Pinpoint the cell where the given text exists, returning its (x, y) midpoint coordinate. 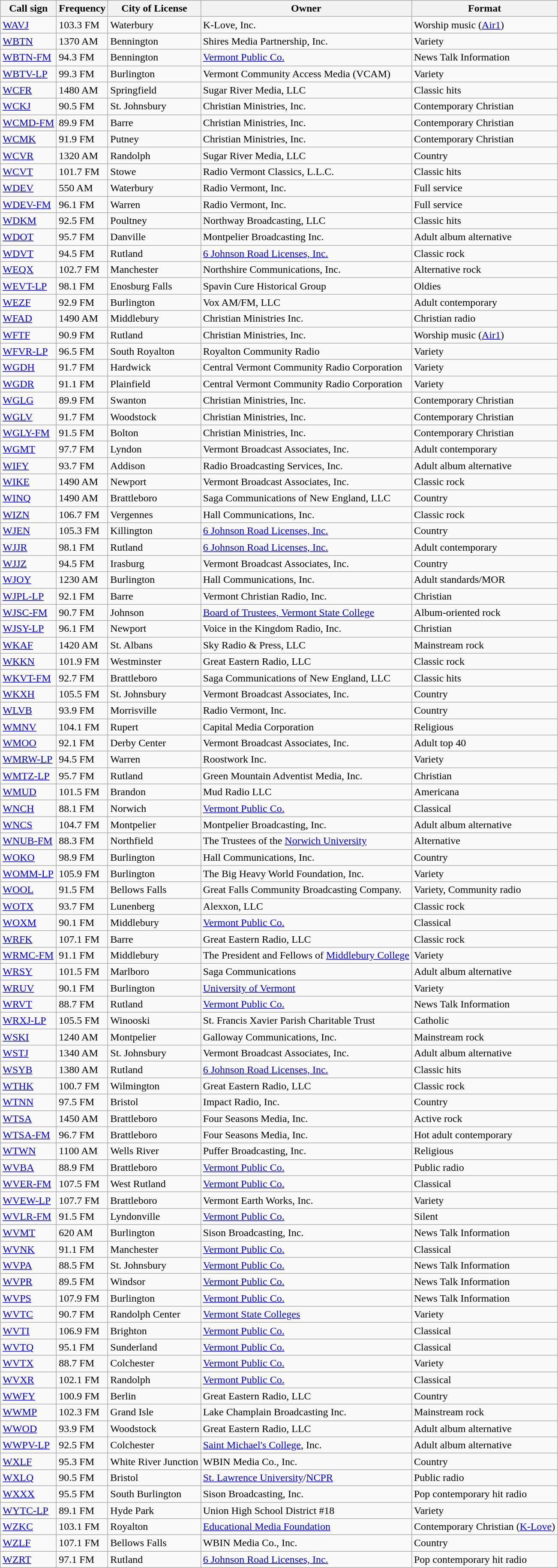
WCFR (28, 90)
WTNN (28, 1102)
WCVR (28, 155)
101.7 FM (82, 172)
WFAD (28, 319)
Active rock (484, 1119)
WVTX (28, 1363)
620 AM (82, 1233)
WZLF (28, 1543)
WJSC-FM (28, 612)
WTHK (28, 1086)
WEQX (28, 270)
Saga Communications (306, 971)
Puffer Broadcasting, Inc. (306, 1151)
Adult top 40 (484, 743)
Alternative rock (484, 270)
Royalton (154, 1527)
Hot adult contemporary (484, 1135)
WCKJ (28, 106)
WDOT (28, 237)
105.9 FM (82, 874)
Sunderland (154, 1347)
Spavin Cure Historical Group (306, 286)
Variety, Community radio (484, 890)
Vermont Christian Radio, Inc. (306, 596)
WCVT (28, 172)
WGLV (28, 416)
WYTC-LP (28, 1510)
WOMM-LP (28, 874)
95.5 FM (82, 1494)
Silent (484, 1216)
Irasburg (154, 564)
550 AM (82, 188)
WINQ (28, 498)
WNCS (28, 825)
Westminster (154, 661)
WMRW-LP (28, 760)
Oldies (484, 286)
Putney (154, 139)
100.9 FM (82, 1396)
Vox AM/FM, LLC (306, 302)
WOXM (28, 923)
WXLQ (28, 1478)
WRMC-FM (28, 955)
K-Love, Inc. (306, 25)
The President and Fellows of Middlebury College (306, 955)
102.1 FM (82, 1380)
Sky Radio & Press, LLC (306, 645)
1100 AM (82, 1151)
97.5 FM (82, 1102)
88.9 FM (82, 1167)
Frequency (82, 9)
Saint Michael's College, Inc. (306, 1445)
The Trustees of the Norwich University (306, 841)
Derby Center (154, 743)
106.9 FM (82, 1331)
WKVT-FM (28, 678)
Contemporary Christian (K-Love) (484, 1527)
WRFK (28, 939)
Adult standards/MOR (484, 580)
Educational Media Foundation (306, 1527)
107.5 FM (82, 1184)
WWOD (28, 1429)
1420 AM (82, 645)
95.3 FM (82, 1461)
WMOO (28, 743)
1340 AM (82, 1053)
Poultney (154, 221)
South Royalton (154, 351)
Grand Isle (154, 1412)
Radio Broadcasting Services, Inc. (306, 465)
WGLY-FM (28, 433)
98.9 FM (82, 857)
Marlboro (154, 971)
Wilmington (154, 1086)
WNUB-FM (28, 841)
Lyndon (154, 449)
Great Falls Community Broadcasting Company. (306, 890)
1240 AM (82, 1037)
WJPL-LP (28, 596)
Radio Vermont Classics, L.L.C. (306, 172)
Americana (484, 792)
City of License (154, 9)
WWFY (28, 1396)
WIZN (28, 515)
Board of Trustees, Vermont State College (306, 612)
WOOL (28, 890)
WFVR-LP (28, 351)
Roostwork Inc. (306, 760)
Northshire Communications, Inc. (306, 270)
WRSY (28, 971)
Lake Champlain Broadcasting Inc. (306, 1412)
WVPR (28, 1282)
Galloway Communications, Inc. (306, 1037)
WGDH (28, 368)
WOKO (28, 857)
WXXX (28, 1494)
WSKI (28, 1037)
Vergennes (154, 515)
WTSA-FM (28, 1135)
101.9 FM (82, 661)
WEVT-LP (28, 286)
St. Francis Xavier Parish Charitable Trust (306, 1021)
Shires Media Partnership, Inc. (306, 41)
WVPS (28, 1298)
Enosburg Falls (154, 286)
102.3 FM (82, 1412)
Vermont State Colleges (306, 1315)
Royalton Community Radio (306, 351)
WVPA (28, 1266)
Format (484, 9)
WWPV-LP (28, 1445)
WVTQ (28, 1347)
Stowe (154, 172)
WJSY-LP (28, 629)
WMUD (28, 792)
Catholic (484, 1021)
Plainfield (154, 384)
WJOY (28, 580)
92.7 FM (82, 678)
Northway Broadcasting, LLC (306, 221)
Addison (154, 465)
95.1 FM (82, 1347)
1480 AM (82, 90)
WEZF (28, 302)
90.9 FM (82, 335)
WGDR (28, 384)
102.7 FM (82, 270)
1320 AM (82, 155)
WDEV (28, 188)
Owner (306, 9)
Swanton (154, 400)
Mud Radio LLC (306, 792)
WIKE (28, 482)
Berlin (154, 1396)
WRUV (28, 988)
WZKC (28, 1527)
WWMP (28, 1412)
WBTN-FM (28, 57)
WNCH (28, 808)
WXLF (28, 1461)
104.1 FM (82, 727)
WVMT (28, 1233)
Johnson (154, 612)
St. Albans (154, 645)
Montpelier Broadcasting Inc. (306, 237)
Winooski (154, 1021)
WJEN (28, 531)
WCMK (28, 139)
Vermont Earth Works, Inc. (306, 1200)
107.7 FM (82, 1200)
Killington (154, 531)
1230 AM (82, 580)
WAVJ (28, 25)
WVEW-LP (28, 1200)
WZRT (28, 1559)
WRVT (28, 1004)
Montpelier Broadcasting, Inc. (306, 825)
WTWN (28, 1151)
WVER-FM (28, 1184)
99.3 FM (82, 74)
Northfield (154, 841)
1450 AM (82, 1119)
WJJZ (28, 564)
West Rutland (154, 1184)
Lyndonville (154, 1216)
University of Vermont (306, 988)
Morrisville (154, 710)
WGLG (28, 400)
WGMT (28, 449)
WIFY (28, 465)
Danville (154, 237)
104.7 FM (82, 825)
96.5 FM (82, 351)
88.1 FM (82, 808)
Alexxon, LLC (306, 906)
WFTF (28, 335)
WTSA (28, 1119)
WLVB (28, 710)
St. Lawrence University/NCPR (306, 1478)
91.9 FM (82, 139)
WBTN (28, 41)
92.9 FM (82, 302)
89.1 FM (82, 1510)
WVBA (28, 1167)
Call sign (28, 9)
WDEV-FM (28, 205)
WOTX (28, 906)
Hyde Park (154, 1510)
Randolph Center (154, 1315)
Alternative (484, 841)
Bolton (154, 433)
White River Junction (154, 1461)
Album-oriented rock (484, 612)
WCMD-FM (28, 123)
WVXR (28, 1380)
Impact Radio, Inc. (306, 1102)
WDKM (28, 221)
Christian Ministries Inc. (306, 319)
Green Mountain Adventist Media, Inc. (306, 776)
Norwich (154, 808)
WJJR (28, 547)
100.7 FM (82, 1086)
Rupert (154, 727)
97.1 FM (82, 1559)
Capital Media Corporation (306, 727)
103.1 FM (82, 1527)
Hardwick (154, 368)
WSYB (28, 1070)
Christian radio (484, 319)
WVNK (28, 1249)
WVTI (28, 1331)
1380 AM (82, 1070)
WBTV-LP (28, 74)
WRXJ-LP (28, 1021)
Windsor (154, 1282)
Brighton (154, 1331)
WKAF (28, 645)
105.3 FM (82, 531)
WVLR-FM (28, 1216)
103.3 FM (82, 25)
WVTC (28, 1315)
1370 AM (82, 41)
Vermont Community Access Media (VCAM) (306, 74)
97.7 FM (82, 449)
Springfield (154, 90)
96.7 FM (82, 1135)
Lunenberg (154, 906)
88.5 FM (82, 1266)
WSTJ (28, 1053)
WKKN (28, 661)
WKXH (28, 694)
WDVT (28, 253)
107.9 FM (82, 1298)
Wells River (154, 1151)
South Burlington (154, 1494)
The Big Heavy World Foundation, Inc. (306, 874)
94.3 FM (82, 57)
WMTZ-LP (28, 776)
Brandon (154, 792)
Voice in the Kingdom Radio, Inc. (306, 629)
Union High School District #18 (306, 1510)
88.3 FM (82, 841)
106.7 FM (82, 515)
89.5 FM (82, 1282)
WMNV (28, 727)
